Detect which cell encompasses the target text, then output its [x, y] center coordinate. 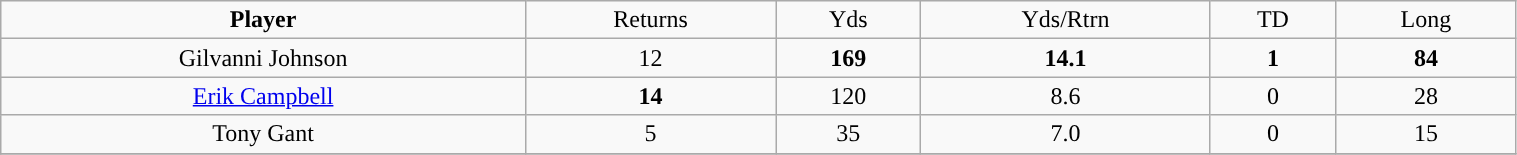
28 [1426, 96]
Erik Campbell [264, 96]
1 [1273, 58]
Returns [650, 20]
5 [650, 134]
14.1 [1066, 58]
Gilvanni Johnson [264, 58]
35 [848, 134]
12 [650, 58]
Long [1426, 20]
120 [848, 96]
169 [848, 58]
Player [264, 20]
Tony Gant [264, 134]
8.6 [1066, 96]
84 [1426, 58]
7.0 [1066, 134]
14 [650, 96]
Yds/Rtrn [1066, 20]
TD [1273, 20]
15 [1426, 134]
Yds [848, 20]
